Extract the (X, Y) coordinate from the center of the cell holding the provided text.  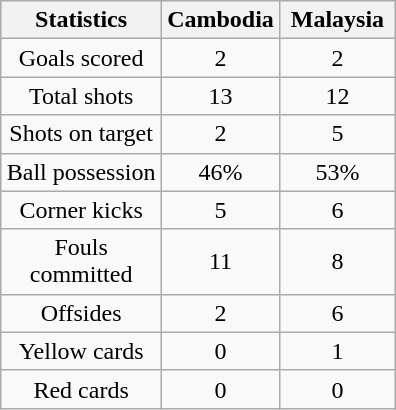
Fouls committed (82, 262)
Total shots (82, 96)
Statistics (82, 20)
Yellow cards (82, 351)
1 (337, 351)
Shots on target (82, 134)
Malaysia (337, 20)
46% (221, 172)
8 (337, 262)
Red cards (82, 389)
Offsides (82, 313)
11 (221, 262)
Goals scored (82, 58)
Cambodia (221, 20)
53% (337, 172)
12 (337, 96)
Corner kicks (82, 210)
13 (221, 96)
Ball possession (82, 172)
